Identify which cell holds the provided text, then report its [X, Y] central coordinate. 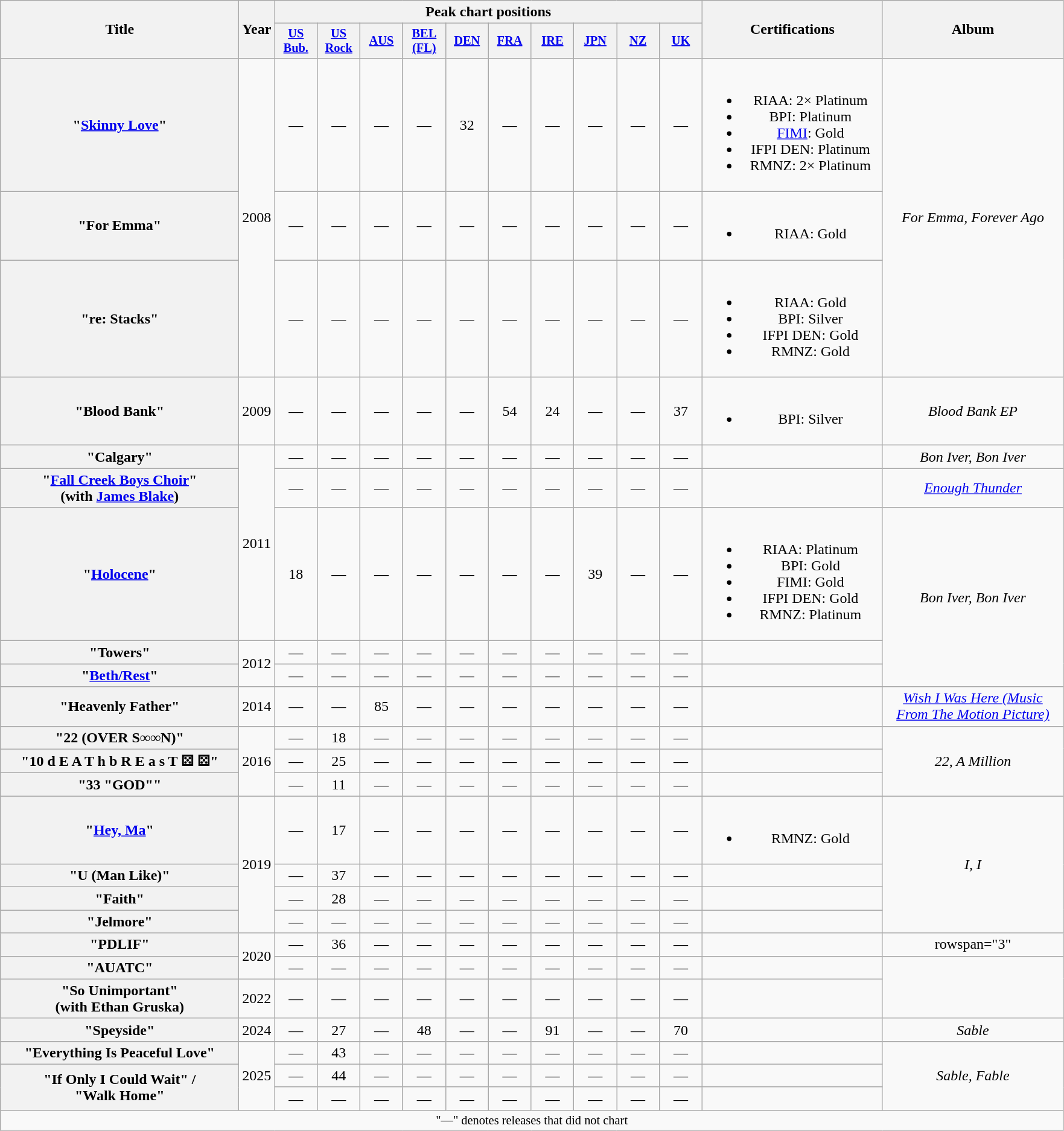
2022 [257, 998]
2012 [257, 664]
Peak chart positions [489, 12]
2009 [257, 412]
JPN [595, 41]
For Emma, Forever Ago [973, 217]
"Fall Creek Boys Choir"(with James Blake) [119, 488]
"So Unimportant"(with Ethan Gruska) [119, 998]
"Towers" [119, 652]
"22 (OVER S∞∞N)" [119, 738]
27 [339, 1030]
AUS [381, 41]
"10 d E A T h b R E a s T ⚄ ⚄" [119, 761]
NZ [639, 41]
70 [681, 1030]
48 [424, 1030]
Blood Bank EP [973, 412]
"Hey, Ma" [119, 830]
Year [257, 30]
28 [339, 899]
Wish I Was Here (Music From The Motion Picture) [973, 706]
2016 [257, 761]
RMNZ: Gold [792, 830]
USBub. [296, 41]
"Heavenly Father" [119, 706]
44 [339, 1075]
RIAA: 2× PlatinumBPI: PlatinumFIMI: GoldIFPI DEN: PlatinumRMNZ: 2× Platinum [792, 124]
2011 [257, 543]
"If Only I Could Wait" / "Walk Home" [119, 1087]
"AUATC" [119, 967]
"Jelmore" [119, 922]
2014 [257, 706]
BPI: Silver [792, 412]
43 [339, 1053]
Album [973, 30]
"U (Man Like)" [119, 876]
RIAA: GoldBPI: SilverIFPI DEN: GoldRMNZ: Gold [792, 319]
32 [467, 124]
Sable, Fable [973, 1075]
rowspan="3" [973, 945]
Title [119, 30]
"Beth/Rest" [119, 675]
17 [339, 830]
85 [381, 706]
"re: Stacks" [119, 319]
"Everything Is Peaceful Love" [119, 1053]
I, I [973, 864]
91 [553, 1030]
US Rock [339, 41]
24 [553, 412]
"For Emma" [119, 226]
"PDLIF" [119, 945]
39 [595, 575]
"Blood Bank" [119, 412]
25 [339, 761]
BEL(FL) [424, 41]
2019 [257, 864]
Enough Thunder [973, 488]
FRA [509, 41]
DEN [467, 41]
11 [339, 785]
"33 "GOD"" [119, 785]
Certifications [792, 30]
UK [681, 41]
"Holocene" [119, 575]
RIAA: PlatinumBPI: GoldFIMI: GoldIFPI DEN: GoldRMNZ: Platinum [792, 575]
RIAA: Gold [792, 226]
Sable [973, 1030]
2020 [257, 956]
"Speyside" [119, 1030]
IRE [553, 41]
2024 [257, 1030]
54 [509, 412]
2008 [257, 217]
22, A Million [973, 761]
36 [339, 945]
"Faith" [119, 899]
"Calgary" [119, 457]
2025 [257, 1075]
"—" denotes releases that did not chart [532, 1120]
"Skinny Love" [119, 124]
